Extract the [x, y] coordinate from the center of the cell holding the provided text.  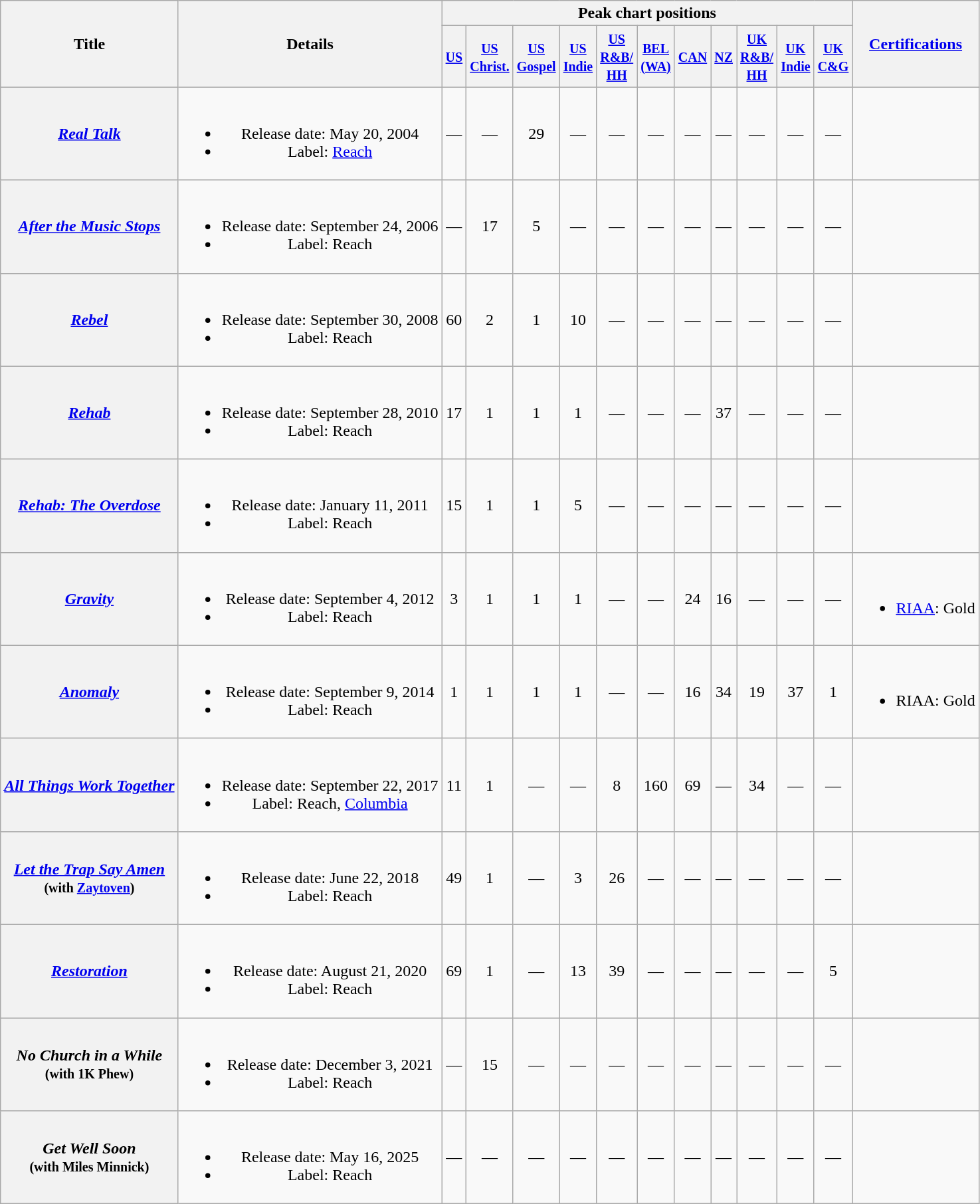
13 [578, 971]
10 [578, 320]
Peak chart positions [647, 13]
2 [490, 320]
Release date: December 3, 2021Label: Reach [310, 1064]
Title [89, 44]
USChrist. [490, 56]
CAN [692, 56]
Release date: May 16, 2025Label: Reach [310, 1157]
Release date: September 22, 2017Label: Reach, Columbia [310, 785]
Gravity [89, 599]
UKIndie [796, 56]
26 [617, 878]
Rehab [89, 413]
USIndie [578, 56]
Details [310, 44]
Release date: September 24, 2006Label: Reach [310, 227]
Let the Trap Say Amen(with Zaytoven) [89, 878]
8 [617, 785]
Release date: May 20, 2004Label: Reach [310, 134]
Release date: September 4, 2012Label: Reach [310, 599]
Real Talk [89, 134]
Release date: September 28, 2010Label: Reach [310, 413]
Certifications [916, 44]
Release date: September 9, 2014Label: Reach [310, 692]
160 [656, 785]
BEL(WA) [656, 56]
After the Music Stops [89, 227]
Anomaly [89, 692]
Release date: January 11, 2011Label: Reach [310, 506]
39 [617, 971]
USR&B/HH [617, 56]
Release date: June 22, 2018Label: Reach [310, 878]
49 [454, 878]
60 [454, 320]
Rehab: The Overdose [89, 506]
Restoration [89, 971]
11 [454, 785]
No Church in a While(with 1K Phew) [89, 1064]
Release date: September 30, 2008Label: Reach [310, 320]
US [454, 56]
UKC&G [833, 56]
Release date: August 21, 2020Label: Reach [310, 971]
29 [536, 134]
UKR&B/HH [757, 56]
19 [757, 692]
All Things Work Together [89, 785]
USGospel [536, 56]
Get Well Soon(with Miles Minnick) [89, 1157]
Rebel [89, 320]
24 [692, 599]
NZ [724, 56]
